Determine the (x, y) coordinate at the center of the cell enclosing the given text.  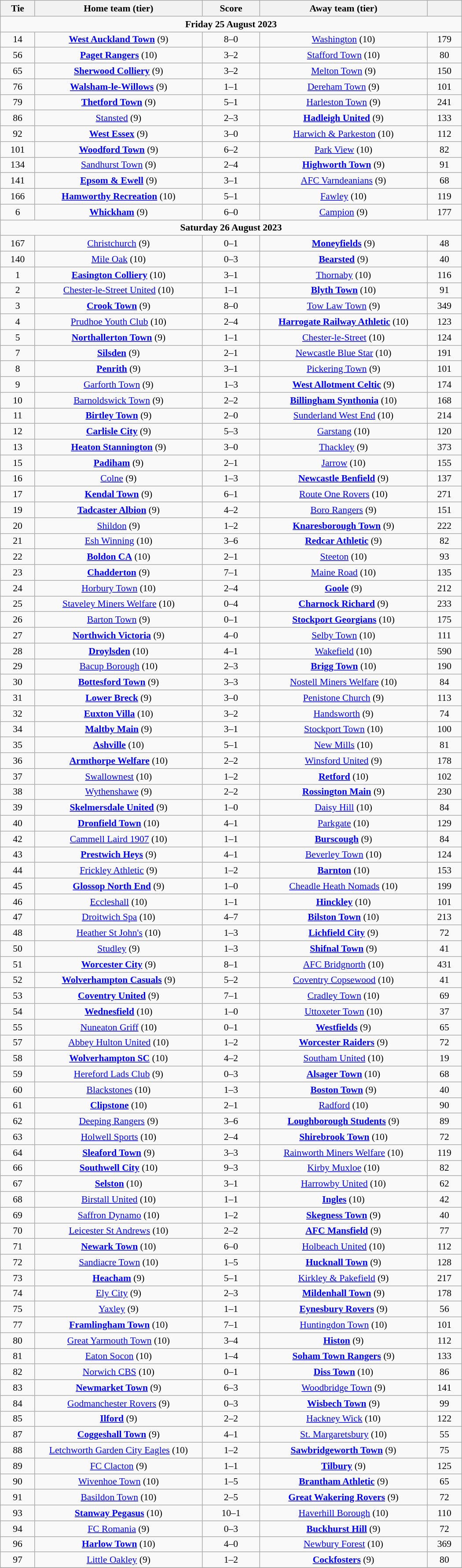
FC Clacton (9) (118, 1466)
94 (18, 1529)
Beverley Town (10) (344, 855)
8–1 (231, 964)
Daisy Hill (10) (344, 808)
128 (444, 1262)
64 (18, 1153)
West Auckland Town (9) (118, 40)
Newmarket Town (9) (118, 1388)
Rainworth Miners Welfare (10) (344, 1153)
10 (18, 400)
Tadcaster Albion (9) (118, 510)
Padiham (9) (118, 463)
Retford (10) (344, 777)
16 (18, 479)
Nuneaton Griff (10) (118, 1027)
123 (444, 322)
Eaton Socon (10) (118, 1356)
Framlingham Town (10) (118, 1325)
Woodford Town (9) (118, 150)
Stafford Town (10) (344, 55)
46 (18, 902)
Worcester Raiders (9) (344, 1043)
166 (18, 197)
Mildenhall Town (9) (344, 1293)
Birstall United (10) (118, 1200)
Wolverhampton SC (10) (118, 1059)
Home team (tier) (118, 8)
Boston Town (9) (344, 1090)
150 (444, 71)
71 (18, 1247)
Crook Town (9) (118, 306)
Great Wakering Rovers (9) (344, 1498)
Hadleigh United (9) (344, 118)
Heacham (9) (118, 1278)
Selston (10) (118, 1184)
Moneyfields (9) (344, 244)
369 (444, 1544)
4–7 (231, 917)
Kirby Muxloe (10) (344, 1168)
431 (444, 964)
87 (18, 1435)
174 (444, 385)
Mile Oak (10) (118, 259)
6–2 (231, 150)
Cheadle Heath Nomads (10) (344, 886)
6 (18, 212)
191 (444, 353)
349 (444, 306)
AFC Mansfield (9) (344, 1231)
233 (444, 604)
Hereford Lads Club (9) (118, 1074)
31 (18, 698)
Saturday 26 August 2023 (231, 228)
43 (18, 855)
Droylsden (10) (118, 651)
Basildon Town (10) (118, 1498)
Shifnal Town (9) (344, 949)
Newbury Forest (10) (344, 1544)
Handsworth (9) (344, 714)
Coventry United (9) (118, 996)
Harlow Town (10) (118, 1544)
Euxton Villa (10) (118, 714)
17 (18, 495)
Steeton (10) (344, 557)
63 (18, 1137)
Billingham Synthonia (10) (344, 400)
213 (444, 917)
Hucknall Town (9) (344, 1262)
175 (444, 620)
190 (444, 667)
Park View (10) (344, 150)
Studley (9) (118, 949)
Friday 25 August 2023 (231, 24)
Whickham (9) (118, 212)
6–1 (231, 495)
32 (18, 714)
39 (18, 808)
217 (444, 1278)
Newark Town (10) (118, 1247)
30 (18, 682)
9–3 (231, 1168)
Bilston Town (10) (344, 917)
38 (18, 792)
83 (18, 1388)
151 (444, 510)
9 (18, 385)
8 (18, 369)
212 (444, 588)
Uttoxeter Town (10) (344, 1011)
Stockport Town (10) (344, 729)
271 (444, 495)
Knaresborough Town (9) (344, 526)
129 (444, 824)
Shirebrook Town (10) (344, 1137)
Brantham Athletic (9) (344, 1482)
5–2 (231, 980)
Selby Town (10) (344, 635)
21 (18, 541)
Colne (9) (118, 479)
Hackney Wick (10) (344, 1419)
14 (18, 40)
Westfields (9) (344, 1027)
Droitwich Spa (10) (118, 917)
590 (444, 651)
241 (444, 103)
Epsom & Ewell (9) (118, 181)
122 (444, 1419)
373 (444, 447)
Wythenshawe (9) (118, 792)
Parkgate (10) (344, 824)
Harrowby United (10) (344, 1184)
Buckhurst Hill (9) (344, 1529)
35 (18, 745)
58 (18, 1059)
Eynesbury Rovers (9) (344, 1309)
Winsford United (9) (344, 761)
Wakefield (10) (344, 651)
120 (444, 432)
Barnton (10) (344, 871)
12 (18, 432)
Sandiacre Town (10) (118, 1262)
25 (18, 604)
Holwell Sports (10) (118, 1137)
29 (18, 667)
3–4 (231, 1341)
Letchworth Garden City Eagles (10) (118, 1451)
67 (18, 1184)
New Mills (10) (344, 745)
West Essex (9) (118, 134)
Score (231, 8)
Garstang (10) (344, 432)
Tie (18, 8)
Leicester St Andrews (10) (118, 1231)
Penistone Church (9) (344, 698)
Redcar Athletic (9) (344, 541)
West Allotment Celtic (9) (344, 385)
Cradley Town (10) (344, 996)
111 (444, 635)
Deeping Rangers (9) (118, 1121)
Swallownest (10) (118, 777)
Godmanchester Rovers (9) (118, 1403)
2–5 (231, 1498)
Heather St John's (10) (118, 933)
Maltby Main (9) (118, 729)
13 (18, 447)
Clipstone (10) (118, 1106)
Chester-le-Street United (10) (118, 290)
Horbury Town (10) (118, 588)
Paget Rangers (10) (118, 55)
4 (18, 322)
Christchurch (9) (118, 244)
5–3 (231, 432)
Thetford Town (9) (118, 103)
92 (18, 134)
50 (18, 949)
Penrith (9) (118, 369)
Cammell Laird 1907 (10) (118, 839)
116 (444, 275)
Hinckley (10) (344, 902)
113 (444, 698)
140 (18, 259)
Lower Breck (9) (118, 698)
Histon (9) (344, 1341)
Barnoldswick Town (9) (118, 400)
Birtley Town (9) (118, 416)
Radford (10) (344, 1106)
36 (18, 761)
60 (18, 1090)
Tilbury (9) (344, 1466)
Woodbridge Town (9) (344, 1388)
Frickley Athletic (9) (118, 871)
Bottesford Town (9) (118, 682)
Holbeach United (10) (344, 1247)
24 (18, 588)
Stanway Pegasus (10) (118, 1513)
Ely City (9) (118, 1293)
100 (444, 729)
27 (18, 635)
Garforth Town (9) (118, 385)
Ilford (9) (118, 1419)
Wivenhoe Town (10) (118, 1482)
Wolverhampton Casuals (9) (118, 980)
0–4 (231, 604)
Kirkley & Pakefield (9) (344, 1278)
Norwich CBS (10) (118, 1372)
Burscough (9) (344, 839)
45 (18, 886)
Stansted (9) (118, 118)
73 (18, 1278)
AFC Bridgnorth (10) (344, 964)
Esh Winning (10) (118, 541)
Cockfosters (9) (344, 1560)
6–3 (231, 1388)
Stockport Georgians (10) (344, 620)
47 (18, 917)
66 (18, 1168)
52 (18, 980)
Thornaby (10) (344, 275)
5 (18, 337)
Kendal Town (9) (118, 495)
Staveley Miners Welfare (10) (118, 604)
53 (18, 996)
Prudhoe Youth Club (10) (118, 322)
Silsden (9) (118, 353)
96 (18, 1544)
Lichfield City (9) (344, 933)
179 (444, 40)
Northwich Victoria (9) (118, 635)
1 (18, 275)
Skelmersdale United (9) (118, 808)
Chadderton (9) (118, 573)
Brigg Town (10) (344, 667)
153 (444, 871)
Harrogate Railway Athletic (10) (344, 322)
Soham Town Rangers (9) (344, 1356)
Wednesfield (10) (118, 1011)
Melton Town (9) (344, 71)
177 (444, 212)
Blyth Town (10) (344, 290)
76 (18, 87)
AFC Varndeanians (9) (344, 181)
Abbey Hulton United (10) (118, 1043)
199 (444, 886)
3 (18, 306)
15 (18, 463)
Sandhurst Town (9) (118, 165)
Loughborough Students (9) (344, 1121)
214 (444, 416)
Sunderland West End (10) (344, 416)
10–1 (231, 1513)
59 (18, 1074)
11 (18, 416)
7 (18, 353)
FC Romania (9) (118, 1529)
Blackstones (10) (118, 1090)
Saffron Dynamo (10) (118, 1215)
44 (18, 871)
Chester-le-Street (10) (344, 337)
230 (444, 792)
Barton Town (9) (118, 620)
99 (444, 1403)
Carlisle City (9) (118, 432)
222 (444, 526)
79 (18, 103)
61 (18, 1106)
34 (18, 729)
Ingles (10) (344, 1200)
Pickering Town (9) (344, 369)
155 (444, 463)
Prestwich Heys (9) (118, 855)
Rossington Main (9) (344, 792)
Boldon CA (10) (118, 557)
168 (444, 400)
Alsager Town (10) (344, 1074)
Tow Law Town (9) (344, 306)
Great Yarmouth Town (10) (118, 1341)
Charnock Richard (9) (344, 604)
23 (18, 573)
Away team (tier) (344, 8)
Dronfield Town (10) (118, 824)
97 (18, 1560)
110 (444, 1513)
70 (18, 1231)
Glossop North End (9) (118, 886)
Harwich & Parkeston (10) (344, 134)
2 (18, 290)
Armthorpe Welfare (10) (118, 761)
Nostell Miners Welfare (10) (344, 682)
88 (18, 1451)
Little Oakley (9) (118, 1560)
57 (18, 1043)
Coventry Copsewood (10) (344, 980)
St. Margaretsbury (10) (344, 1435)
Goole (9) (344, 588)
Thackley (9) (344, 447)
Worcester City (9) (118, 964)
Diss Town (10) (344, 1372)
Fawley (10) (344, 197)
2–0 (231, 416)
Sawbridgeworth Town (9) (344, 1451)
26 (18, 620)
Newcastle Blue Star (10) (344, 353)
167 (18, 244)
Skegness Town (9) (344, 1215)
Southam United (10) (344, 1059)
Coggeshall Town (9) (118, 1435)
Southwell City (10) (118, 1168)
Huntingdon Town (10) (344, 1325)
54 (18, 1011)
20 (18, 526)
134 (18, 165)
Boro Rangers (9) (344, 510)
Maine Road (10) (344, 573)
28 (18, 651)
Bearsted (9) (344, 259)
137 (444, 479)
Sherwood Colliery (9) (118, 71)
Dereham Town (9) (344, 87)
135 (444, 573)
Eccleshall (10) (118, 902)
Route One Rovers (10) (344, 495)
Heaton Stannington (9) (118, 447)
Ashville (10) (118, 745)
125 (444, 1466)
22 (18, 557)
Wisbech Town (9) (344, 1403)
Sleaford Town (9) (118, 1153)
Easington Colliery (10) (118, 275)
Campion (9) (344, 212)
51 (18, 964)
1–4 (231, 1356)
Washington (10) (344, 40)
Yaxley (9) (118, 1309)
Bacup Borough (10) (118, 667)
Hamworthy Recreation (10) (118, 197)
85 (18, 1419)
102 (444, 777)
Walsham-le-Willows (9) (118, 87)
Harleston Town (9) (344, 103)
Shildon (9) (118, 526)
Haverhill Borough (10) (344, 1513)
Highworth Town (9) (344, 165)
Newcastle Benfield (9) (344, 479)
Jarrow (10) (344, 463)
Northallerton Town (9) (118, 337)
